Extract the [x, y] coordinate from the center of the cell holding the provided text.  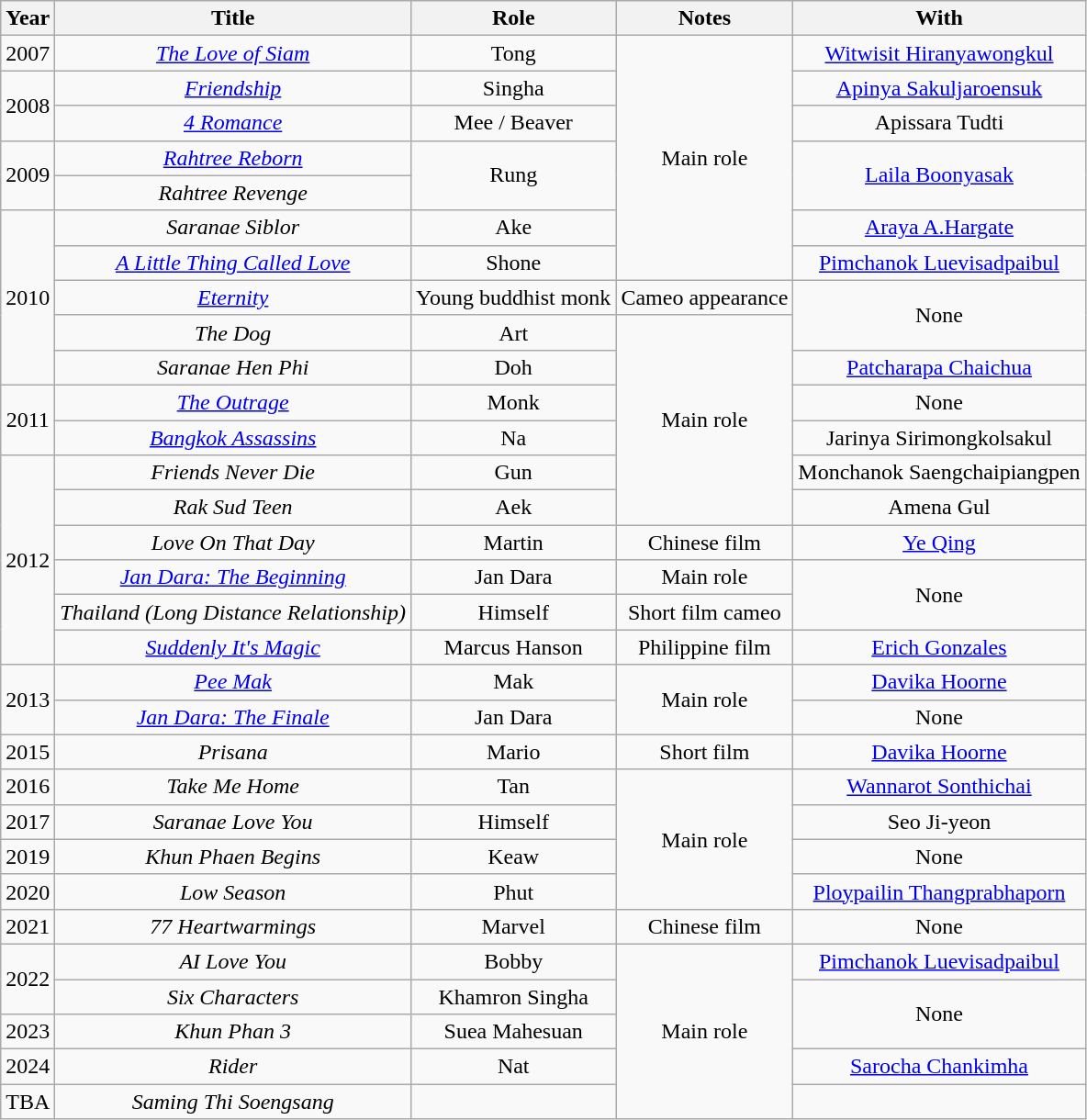
Title [233, 18]
Role [514, 18]
2007 [28, 53]
2023 [28, 1032]
A Little Thing Called Love [233, 263]
Take Me Home [233, 787]
Bangkok Assassins [233, 438]
Na [514, 438]
Singha [514, 88]
With [939, 18]
The Outrage [233, 402]
Martin [514, 543]
Aek [514, 508]
Witwisit Hiranyawongkul [939, 53]
Rahtree Revenge [233, 193]
Pee Mak [233, 682]
Short film cameo [705, 612]
Bobby [514, 961]
Saranae Hen Phi [233, 367]
TBA [28, 1102]
Jan Dara: The Finale [233, 717]
2021 [28, 926]
Tong [514, 53]
Apinya Sakuljaroensuk [939, 88]
Suddenly It's Magic [233, 647]
Patcharapa Chaichua [939, 367]
Philippine film [705, 647]
Thailand (Long Distance Relationship) [233, 612]
Six Characters [233, 996]
Seo Ji-yeon [939, 822]
Friends Never Die [233, 473]
2010 [28, 297]
Mak [514, 682]
Cameo appearance [705, 297]
Rak Sud Teen [233, 508]
Khun Phan 3 [233, 1032]
Khamron Singha [514, 996]
Art [514, 332]
Year [28, 18]
Jan Dara: The Beginning [233, 577]
Amena Gul [939, 508]
2009 [28, 175]
Tan [514, 787]
AI Love You [233, 961]
Nat [514, 1067]
Shone [514, 263]
Friendship [233, 88]
Eternity [233, 297]
Mee / Beaver [514, 123]
Ye Qing [939, 543]
Saranae Love You [233, 822]
2019 [28, 857]
Sarocha Chankimha [939, 1067]
77 Heartwarmings [233, 926]
2013 [28, 700]
Marvel [514, 926]
Apissara Tudti [939, 123]
2008 [28, 106]
Wannarot Sonthichai [939, 787]
Ake [514, 228]
Rung [514, 175]
Notes [705, 18]
2017 [28, 822]
Saranae Siblor [233, 228]
Monk [514, 402]
2016 [28, 787]
Doh [514, 367]
Erich Gonzales [939, 647]
Keaw [514, 857]
Laila Boonyasak [939, 175]
Phut [514, 891]
Araya A.Hargate [939, 228]
Gun [514, 473]
2015 [28, 752]
Rider [233, 1067]
Love On That Day [233, 543]
Saming Thi Soengsang [233, 1102]
Low Season [233, 891]
Suea Mahesuan [514, 1032]
Jarinya Sirimongkolsakul [939, 438]
2011 [28, 420]
Marcus Hanson [514, 647]
2020 [28, 891]
2024 [28, 1067]
Mario [514, 752]
Short film [705, 752]
Khun Phaen Begins [233, 857]
The Love of Siam [233, 53]
2022 [28, 979]
Monchanok Saengchaipiangpen [939, 473]
Ploypailin Thangprabhaporn [939, 891]
The Dog [233, 332]
2012 [28, 560]
Young buddhist monk [514, 297]
Rahtree Reborn [233, 158]
4 Romance [233, 123]
Prisana [233, 752]
